Search for the cell housing the specified text and yield its [x, y] center coordinate. 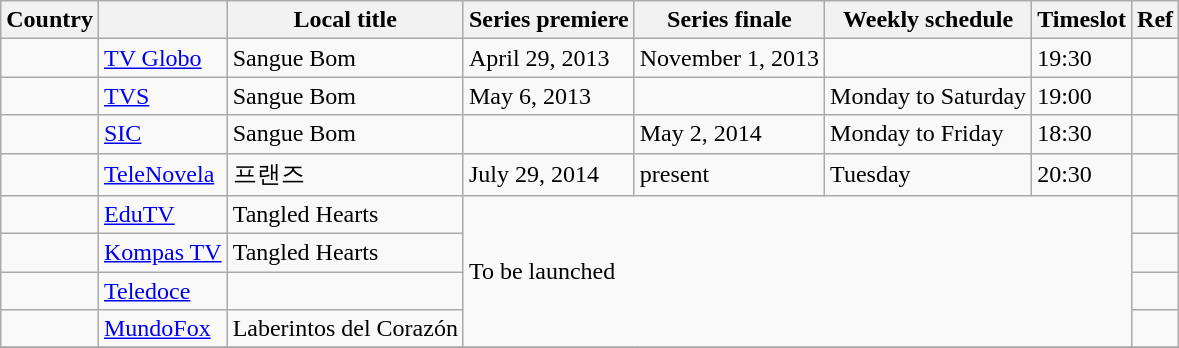
20:30 [1082, 174]
TeleNovela [162, 174]
July 29, 2014 [548, 174]
Teledoce [162, 291]
Series finale [729, 20]
Timeslot [1082, 20]
프랜즈 [345, 174]
Local title [345, 20]
May 2, 2014 [729, 134]
19:00 [1082, 96]
MundoFox [162, 329]
TV Globo [162, 58]
Monday to Saturday [928, 96]
Kompas TV [162, 253]
To be launched [797, 272]
Laberintos del Corazón [345, 329]
November 1, 2013 [729, 58]
May 6, 2013 [548, 96]
Tuesday [928, 174]
TVS [162, 96]
April 29, 2013 [548, 58]
SIC [162, 134]
Ref [1156, 20]
19:30 [1082, 58]
Weekly schedule [928, 20]
18:30 [1082, 134]
Monday to Friday [928, 134]
Country [50, 20]
Series premiere [548, 20]
EduTV [162, 215]
present [729, 174]
